Identify which cell holds the provided text, then report its (x, y) central coordinate. 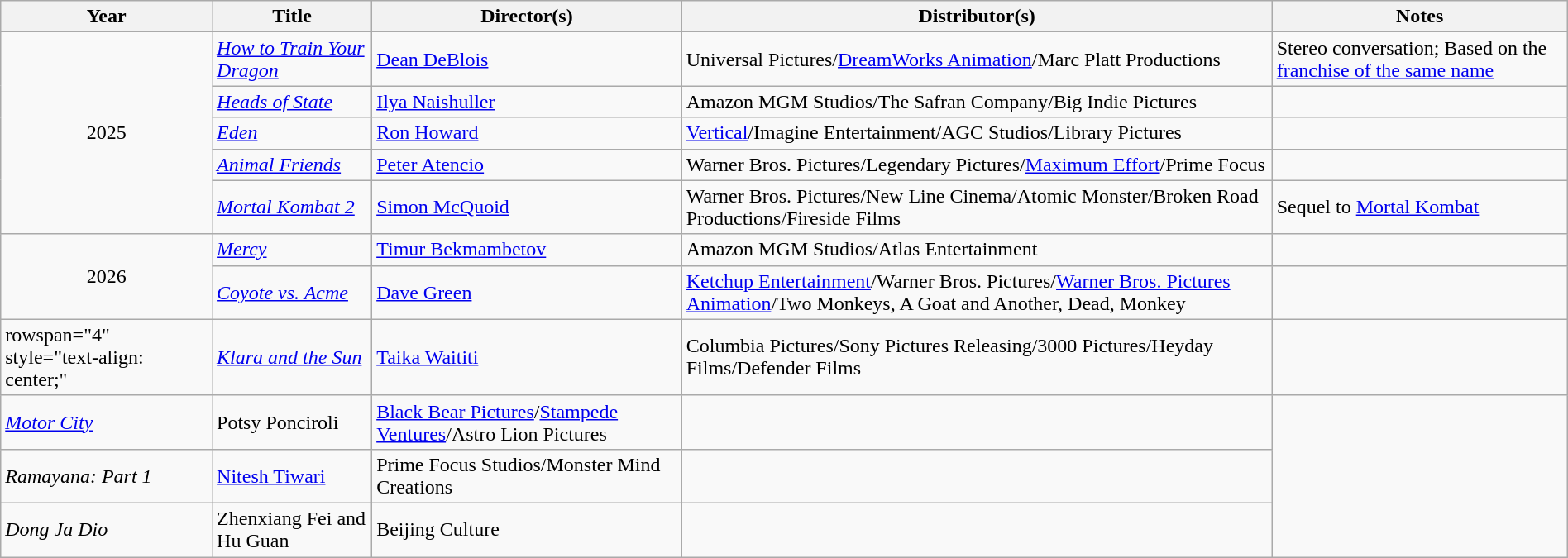
Simon McQuoid (528, 207)
Warner Bros. Pictures/Legendary Pictures/Maximum Effort/Prime Focus (977, 165)
Mortal Kombat 2 (293, 207)
rowspan="4" style="text-align: center;" (107, 357)
Zhenxiang Fei and Hu Guan (293, 529)
2025 (107, 133)
Amazon MGM Studios/Atlas Entertainment (977, 250)
Timur Bekmambetov (528, 250)
Coyote vs. Acme (293, 293)
Universal Pictures/DreamWorks Animation/Marc Platt Productions (977, 60)
Amazon MGM Studios/The Safran Company/Big Indie Pictures (977, 102)
Nitesh Tiwari (293, 476)
Black Bear Pictures/Stampede Ventures/Astro Lion Pictures (528, 422)
Director(s) (528, 17)
Dean DeBlois (528, 60)
Peter Atencio (528, 165)
Year (107, 17)
Klara and the Sun (293, 357)
Beijing Culture (528, 529)
2026 (107, 276)
Sequel to Mortal Kombat (1419, 207)
Animal Friends (293, 165)
Mercy (293, 250)
Ron Howard (528, 133)
Taika Waititi (528, 357)
How to Train Your Dragon (293, 60)
Warner Bros. Pictures/New Line Cinema/Atomic Monster/Broken Road Productions/Fireside Films (977, 207)
Eden (293, 133)
Distributor(s) (977, 17)
Ilya Naishuller (528, 102)
Title (293, 17)
Stereo conversation; Based on the franchise of the same name (1419, 60)
Columbia Pictures/Sony Pictures Releasing/3000 Pictures/Heyday Films/Defender Films (977, 357)
Prime Focus Studios/Monster Mind Creations (528, 476)
Heads of State (293, 102)
Motor City (107, 422)
Vertical/Imagine Entertainment/AGC Studios/Library Pictures (977, 133)
Notes (1419, 17)
Potsy Ponciroli (293, 422)
Dong Ja Dio (107, 529)
Dave Green (528, 293)
Ramayana: Part 1 (107, 476)
Ketchup Entertainment/Warner Bros. Pictures/Warner Bros. Pictures Animation/Two Monkeys, A Goat and Another, Dead, Monkey (977, 293)
